Pinpoint the cell where the given text exists, returning its (x, y) midpoint coordinate. 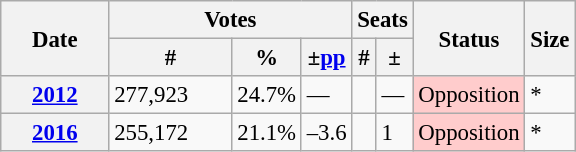
±pp (326, 58)
255,172 (170, 133)
± (394, 58)
–3.6 (326, 133)
277,923 (170, 95)
2016 (55, 133)
Date (55, 38)
1 (394, 133)
24.7% (266, 95)
Status (469, 38)
2012 (55, 95)
Votes (230, 20)
21.1% (266, 133)
Size (550, 38)
% (266, 58)
Seats (382, 20)
